Detect which cell encompasses the target text, then output its (X, Y) center coordinate. 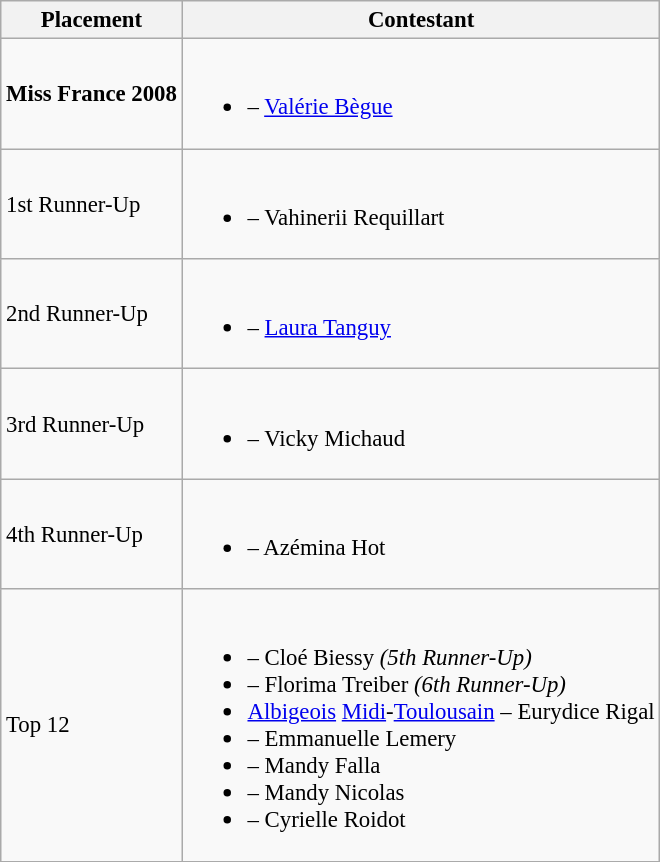
Contestant (421, 20)
– Vicky Michaud (421, 424)
– Vahinerii Requillart (421, 204)
1st Runner-Up (92, 204)
Top 12 (92, 725)
– Laura Tanguy (421, 314)
Miss France 2008 (92, 94)
– Azémina Hot (421, 534)
Placement (92, 20)
– Valérie Bègue (421, 94)
2nd Runner-Up (92, 314)
4th Runner-Up (92, 534)
3rd Runner-Up (92, 424)
